Capture the cell that displays the provided text and extract its [x, y] central coordinate. 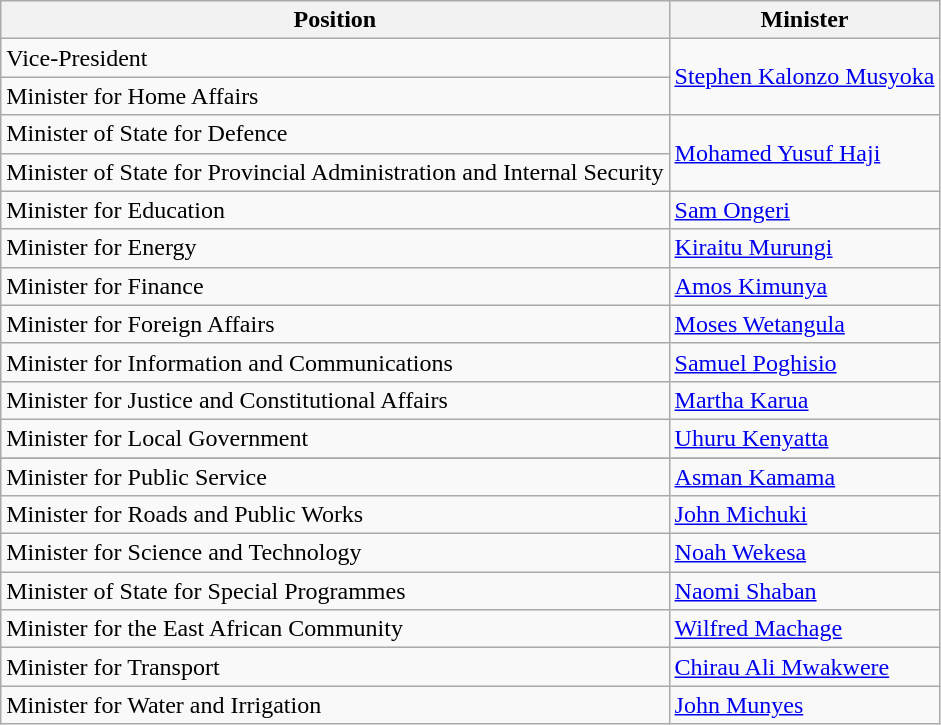
Minister for Public Service [335, 477]
Minister for Water and Irrigation [335, 705]
Minister for the East African Community [335, 629]
Mohamed Yusuf Haji [804, 153]
Sam Ongeri [804, 210]
Minister for Education [335, 210]
Minister [804, 20]
Vice-President [335, 58]
Kiraitu Murungi [804, 248]
Minister for Roads and Public Works [335, 515]
Minister for Foreign Affairs [335, 324]
Naomi Shaban [804, 591]
Minister for Justice and Constitutional Affairs [335, 400]
Position [335, 20]
Moses Wetangula [804, 324]
Stephen Kalonzo Musyoka [804, 77]
Amos Kimunya [804, 286]
Martha Karua [804, 400]
John Munyes [804, 705]
Minister of State for Special Programmes [335, 591]
Minister for Finance [335, 286]
Minister for Local Government [335, 438]
Chirau Ali Mwakwere [804, 667]
Asman Kamama [804, 477]
Minister for Information and Communications [335, 362]
Noah Wekesa [804, 553]
Wilfred Machage [804, 629]
Minister for Transport [335, 667]
Samuel Poghisio [804, 362]
Minister of State for Defence [335, 134]
Minister of State for Provincial Administration and Internal Security [335, 172]
Uhuru Kenyatta [804, 438]
Minister for Science and Technology [335, 553]
Minister for Energy [335, 248]
Minister for Home Affairs [335, 96]
John Michuki [804, 515]
